Locate the cell with the specified text and output its [x, y] center coordinate. 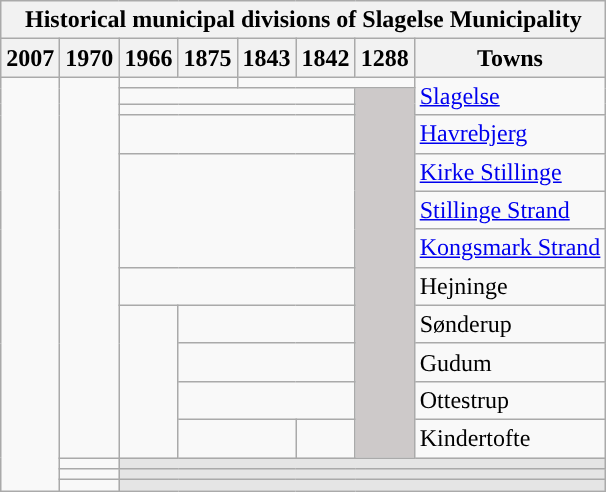
2007 [30, 58]
Historical municipal divisions of Slagelse Municipality [304, 20]
Gudum [510, 362]
1970 [90, 58]
Kirke Stillinge [510, 172]
1875 [208, 58]
Stillinge Strand [510, 210]
1966 [148, 58]
Towns [510, 58]
1842 [326, 58]
Kindertofte [510, 438]
Ottestrup [510, 400]
Sønderup [510, 324]
Slagelse [510, 96]
Havrebjerg [510, 134]
1288 [384, 58]
Hejninge [510, 286]
1843 [266, 58]
Kongsmark Strand [510, 248]
